From the cell containing the given text, extract its center point as [X, Y] coordinate. 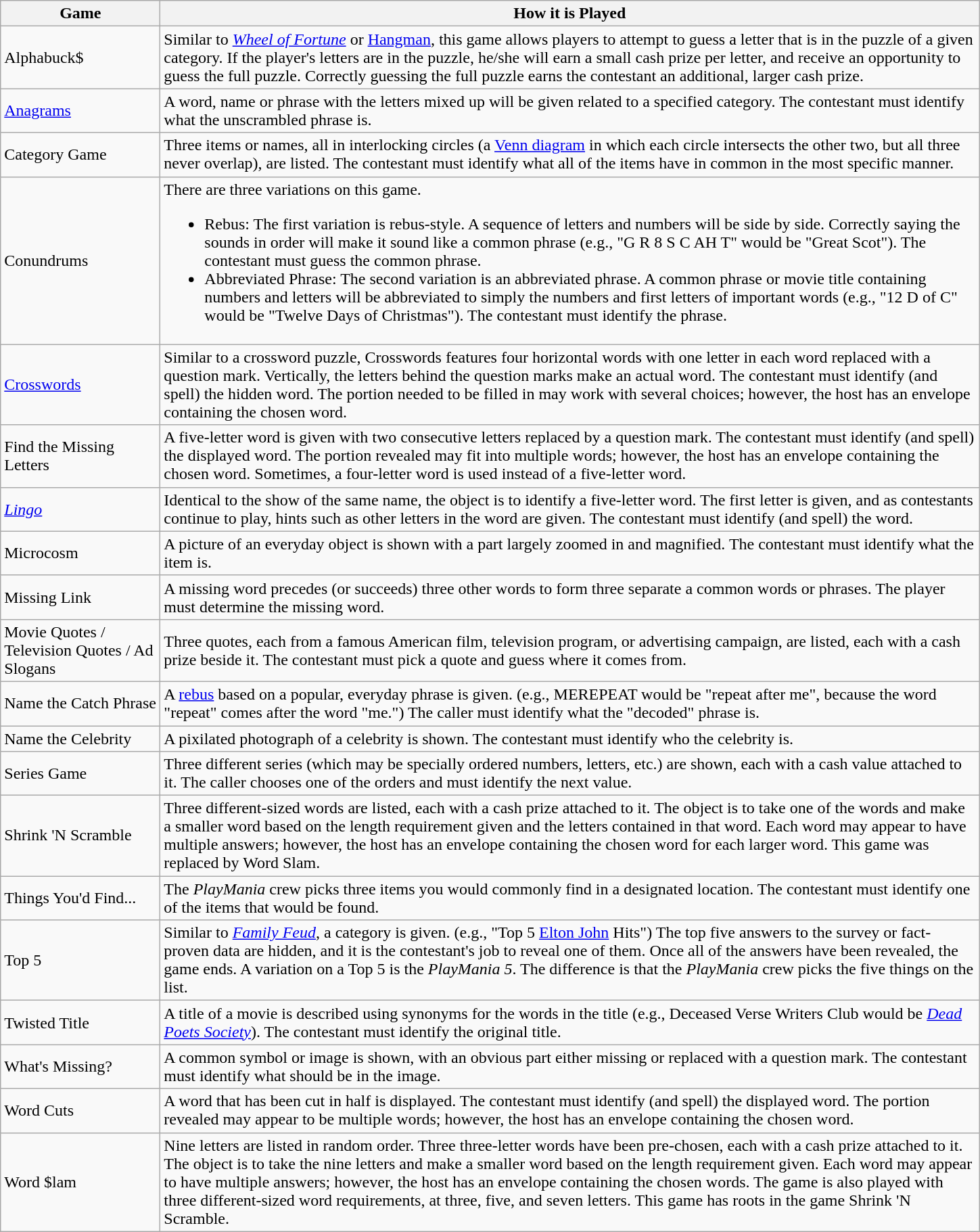
Things You'd Find... [80, 898]
A missing word precedes (or succeeds) three other words to form three separate a common words or phrases. The player must determine the missing word. [569, 597]
Movie Quotes / Television Quotes / Ad Slogans [80, 650]
Twisted Title [80, 1023]
Game [80, 14]
Missing Link [80, 597]
Conundrums [80, 260]
Crosswords [80, 384]
Microcosm [80, 553]
Word Cuts [80, 1111]
A picture of an everyday object is shown with a part largely zoomed in and magnified. The contestant must identify what the item is. [569, 553]
What's Missing? [80, 1066]
Find the Missing Letters [80, 456]
Word $lam [80, 1182]
How it is Played [569, 14]
Shrink 'N Scramble [80, 836]
A pixilated photograph of a celebrity is shown. The contestant must identify who the celebrity is. [569, 738]
Name the Celebrity [80, 738]
Top 5 [80, 961]
Alphabuck$ [80, 58]
Name the Catch Phrase [80, 704]
Category Game [80, 154]
Series Game [80, 774]
Anagrams [80, 111]
Lingo [80, 509]
